Output the (X, Y) coordinate of the center of the cell containing the given text.  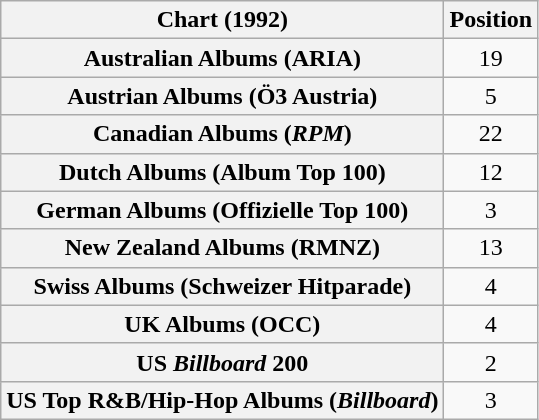
UK Albums (OCC) (222, 324)
US Top R&B/Hip-Hop Albums (Billboard) (222, 400)
Chart (1992) (222, 20)
5 (491, 96)
Swiss Albums (Schweizer Hitparade) (222, 286)
Position (491, 20)
Dutch Albums (Album Top 100) (222, 172)
Australian Albums (ARIA) (222, 58)
22 (491, 134)
Canadian Albums (RPM) (222, 134)
12 (491, 172)
13 (491, 248)
German Albums (Offizielle Top 100) (222, 210)
US Billboard 200 (222, 362)
New Zealand Albums (RMNZ) (222, 248)
Austrian Albums (Ö3 Austria) (222, 96)
2 (491, 362)
19 (491, 58)
